Return [X, Y] of the center of cell containing provided text 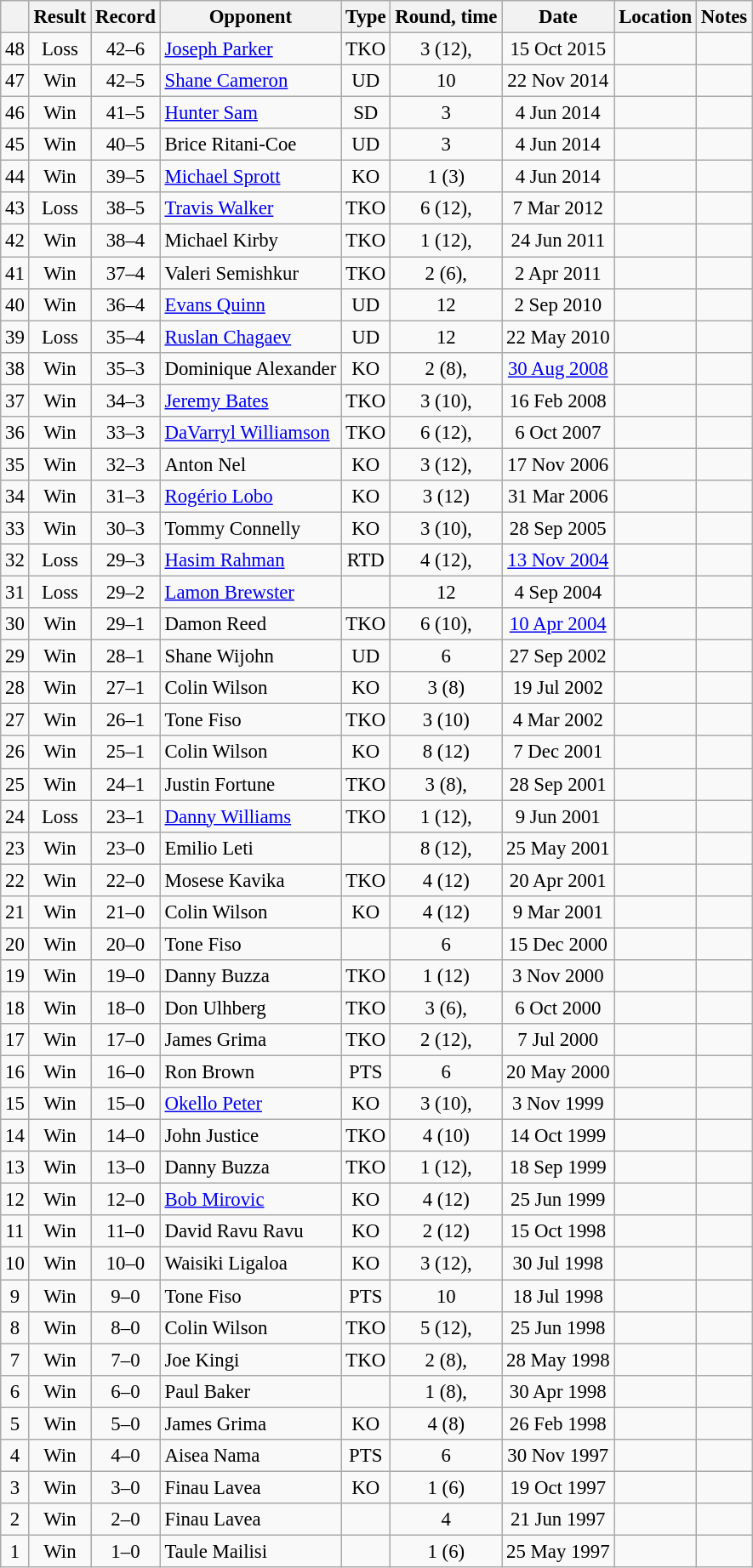
25 Jun 1999 [558, 1200]
SD [366, 113]
29–3 [126, 560]
Waisiki Ligaloa [250, 1264]
14–0 [126, 1136]
John Justice [250, 1136]
Tommy Connelly [250, 528]
20 May 2000 [558, 1072]
4 (8) [446, 1423]
Joseph Parker [250, 49]
Lamon Brewster [250, 593]
30 Jul 1998 [558, 1264]
Round, time [446, 17]
11 [15, 1232]
9 [15, 1296]
46 [15, 113]
Ruslan Chagaev [250, 337]
28 May 1998 [558, 1360]
30 [15, 624]
16–0 [126, 1072]
45 [15, 145]
12–0 [126, 1200]
36–4 [126, 304]
15 Oct 1998 [558, 1232]
10 Apr 2004 [558, 624]
Brice Ritani-Coe [250, 145]
3–0 [126, 1487]
39–5 [126, 177]
5 [15, 1423]
4–0 [126, 1456]
Okello Peter [250, 1104]
42 [15, 241]
44 [15, 177]
15 [15, 1104]
8 (12) [446, 753]
38–4 [126, 241]
25 Jun 1998 [558, 1327]
Mosese Kavika [250, 880]
8 (12), [446, 848]
30 Apr 1998 [558, 1391]
23–1 [126, 816]
Danny Williams [250, 816]
Michael Kirby [250, 241]
13 Nov 2004 [558, 560]
Joe Kingi [250, 1360]
42–6 [126, 49]
27–1 [126, 688]
32–3 [126, 464]
31–3 [126, 497]
24–1 [126, 784]
Date [558, 17]
48 [15, 49]
Shane Cameron [250, 81]
DaVarryl Williamson [250, 433]
Notes [725, 17]
22 May 2010 [558, 337]
18 Sep 1999 [558, 1167]
19 Oct 1997 [558, 1487]
Record [126, 17]
6 Oct 2007 [558, 433]
25 [15, 784]
19–0 [126, 976]
15–0 [126, 1104]
29–1 [126, 624]
21 [15, 912]
22 [15, 880]
3 Nov 2000 [558, 976]
3 (6), [446, 1008]
35 [15, 464]
38 [15, 368]
34–3 [126, 401]
1 (12) [446, 976]
7 Dec 2001 [558, 753]
Taule Mailisi [250, 1551]
3 Nov 1999 [558, 1104]
Evans Quinn [250, 304]
47 [15, 81]
37–4 [126, 273]
28 [15, 688]
Emilio Leti [250, 848]
Michael Sprott [250, 177]
Ron Brown [250, 1072]
36 [15, 433]
Don Ulhberg [250, 1008]
30 Nov 1997 [558, 1456]
Aisea Nama [250, 1456]
17 Nov 2006 [558, 464]
42–5 [126, 81]
24 [15, 816]
30–3 [126, 528]
26 Feb 1998 [558, 1423]
5–0 [126, 1423]
27 Sep 2002 [558, 656]
4 (10) [446, 1136]
20–0 [126, 944]
3 (8) [446, 688]
28 Sep 2001 [558, 784]
21–0 [126, 912]
11–0 [126, 1232]
8 [15, 1327]
6–0 [126, 1391]
1 [15, 1551]
25 May 1997 [558, 1551]
28–1 [126, 656]
33 [15, 528]
22–0 [126, 880]
Type [366, 17]
7 Mar 2012 [558, 208]
33–3 [126, 433]
2 (12), [446, 1040]
22 Nov 2014 [558, 81]
10–0 [126, 1264]
2 (6), [446, 273]
Shane Wijohn [250, 656]
38–5 [126, 208]
4 Sep 2004 [558, 593]
6 (10), [446, 624]
7 [15, 1360]
16 Feb 2008 [558, 401]
3 (8), [446, 784]
41 [15, 273]
Hunter Sam [250, 113]
40–5 [126, 145]
35–3 [126, 368]
21 Jun 1997 [558, 1520]
2 Sep 2010 [558, 304]
18 Jul 1998 [558, 1296]
2 [15, 1520]
Hasim Rahman [250, 560]
43 [15, 208]
3 (12) [446, 497]
Anton Nel [250, 464]
4 (12), [446, 560]
Bob Mirovic [250, 1200]
9 Mar 2001 [558, 912]
7 Jul 2000 [558, 1040]
Opponent [250, 17]
Paul Baker [250, 1391]
34 [15, 497]
Jeremy Bates [250, 401]
1–0 [126, 1551]
Rogério Lobo [250, 497]
41–5 [126, 113]
8–0 [126, 1327]
23–0 [126, 848]
14 Oct 1999 [558, 1136]
32 [15, 560]
20 Apr 2001 [558, 880]
13–0 [126, 1167]
2–0 [126, 1520]
RTD [366, 560]
28 Sep 2005 [558, 528]
39 [15, 337]
31 [15, 593]
14 [15, 1136]
David Ravu Ravu [250, 1232]
Justin Fortune [250, 784]
4 Mar 2002 [558, 720]
Valeri Semishkur [250, 273]
35–4 [126, 337]
1 (3) [446, 177]
13 [15, 1167]
31 Mar 2006 [558, 497]
27 [15, 720]
Location [655, 17]
19 [15, 976]
25–1 [126, 753]
37 [15, 401]
5 (12), [446, 1327]
26–1 [126, 720]
Travis Walker [250, 208]
18–0 [126, 1008]
3 (10) [446, 720]
Result [60, 17]
16 [15, 1072]
29–2 [126, 593]
19 Jul 2002 [558, 688]
30 Aug 2008 [558, 368]
20 [15, 944]
15 Dec 2000 [558, 944]
9–0 [126, 1296]
Damon Reed [250, 624]
23 [15, 848]
2 Apr 2011 [558, 273]
17–0 [126, 1040]
2 (12) [446, 1232]
29 [15, 656]
15 Oct 2015 [558, 49]
Dominique Alexander [250, 368]
17 [15, 1040]
1 (8), [446, 1391]
6 Oct 2000 [558, 1008]
25 May 2001 [558, 848]
18 [15, 1008]
26 [15, 753]
9 Jun 2001 [558, 816]
7–0 [126, 1360]
24 Jun 2011 [558, 241]
40 [15, 304]
